Pinpoint the cell where the given text exists, returning its (x, y) midpoint coordinate. 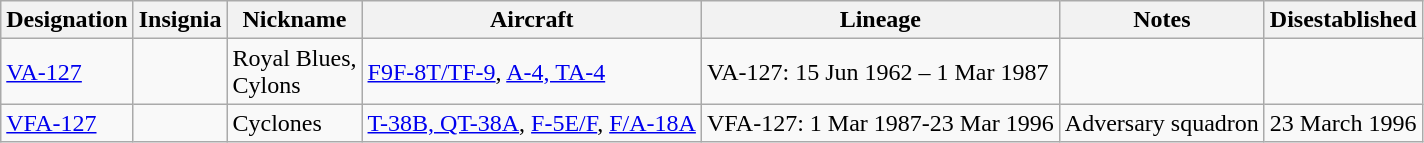
VFA-127: 1 Mar 1987-23 Mar 1996 (880, 123)
Cyclones (294, 123)
Designation (67, 20)
VA-127 (67, 72)
Disestablished (1343, 20)
Aircraft (532, 20)
Insignia (180, 20)
F9F-8T/TF-9, A-4, TA-4 (532, 72)
Adversary squadron (1162, 123)
Notes (1162, 20)
VFA-127 (67, 123)
Lineage (880, 20)
23 March 1996 (1343, 123)
Royal Blues,Cylons (294, 72)
T-38B, QT-38A, F-5E/F, F/A-18A (532, 123)
VA-127: 15 Jun 1962 – 1 Mar 1987 (880, 72)
Nickname (294, 20)
